Extract the [X, Y] coordinate from the center of the cell holding the provided text.  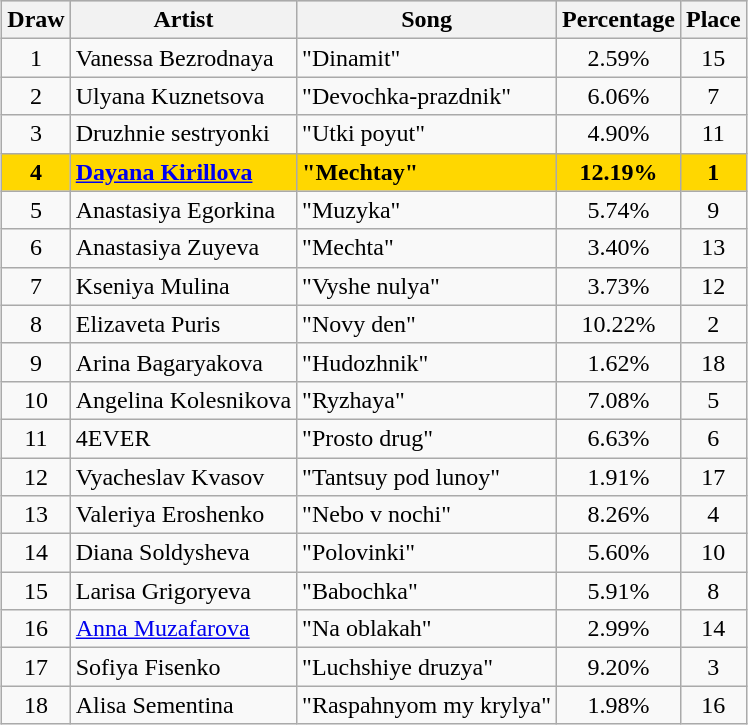
"Prosto drug" [427, 438]
Anastasiya Egorkina [183, 210]
2.59% [619, 58]
"Ryzhaya" [427, 400]
"Hudozhnik" [427, 362]
9.20% [619, 667]
"Nebo v nochi" [427, 515]
"Tantsuy pod lunoy" [427, 477]
Arina Bagaryakova [183, 362]
Vanessa Bezrodnaya [183, 58]
Vyacheslav Kvasov [183, 477]
Valeriya Eroshenko [183, 515]
"Raspahnyom my krylya" [427, 705]
Larisa Grigoryeva [183, 591]
7.08% [619, 400]
1.62% [619, 362]
Druzhnie sestryonki [183, 134]
Kseniya Mulina [183, 286]
Anastasiya Zuyeva [183, 248]
"Muzyka" [427, 210]
Ulyana Kuznetsova [183, 96]
"Mechtay" [427, 172]
Artist [183, 20]
10.22% [619, 324]
Angelina Kolesnikova [183, 400]
Percentage [619, 20]
Place [713, 20]
3.73% [619, 286]
3.40% [619, 248]
12.19% [619, 172]
"Luchshiye druzya" [427, 667]
Diana Soldysheva [183, 553]
"Na oblаkah" [427, 629]
5.60% [619, 553]
Song [427, 20]
6.06% [619, 96]
"Babochka" [427, 591]
4EVER [183, 438]
5.91% [619, 591]
"Devochka-prazdnik" [427, 96]
"Utki poyut" [427, 134]
"Dinamit" [427, 58]
Alisa Sementina [183, 705]
1.98% [619, 705]
Elizaveta Puris [183, 324]
5.74% [619, 210]
"Polovinki" [427, 553]
Draw [36, 20]
6.63% [619, 438]
1.91% [619, 477]
2.99% [619, 629]
Dayana Kirillova [183, 172]
4.90% [619, 134]
Sofiya Fisenko [183, 667]
"Vyshe nulya" [427, 286]
Anna Muzafarova [183, 629]
"Novy den" [427, 324]
"Mechta" [427, 248]
8.26% [619, 515]
